Determine the (x, y) coordinate at the center of the cell enclosing the given text.  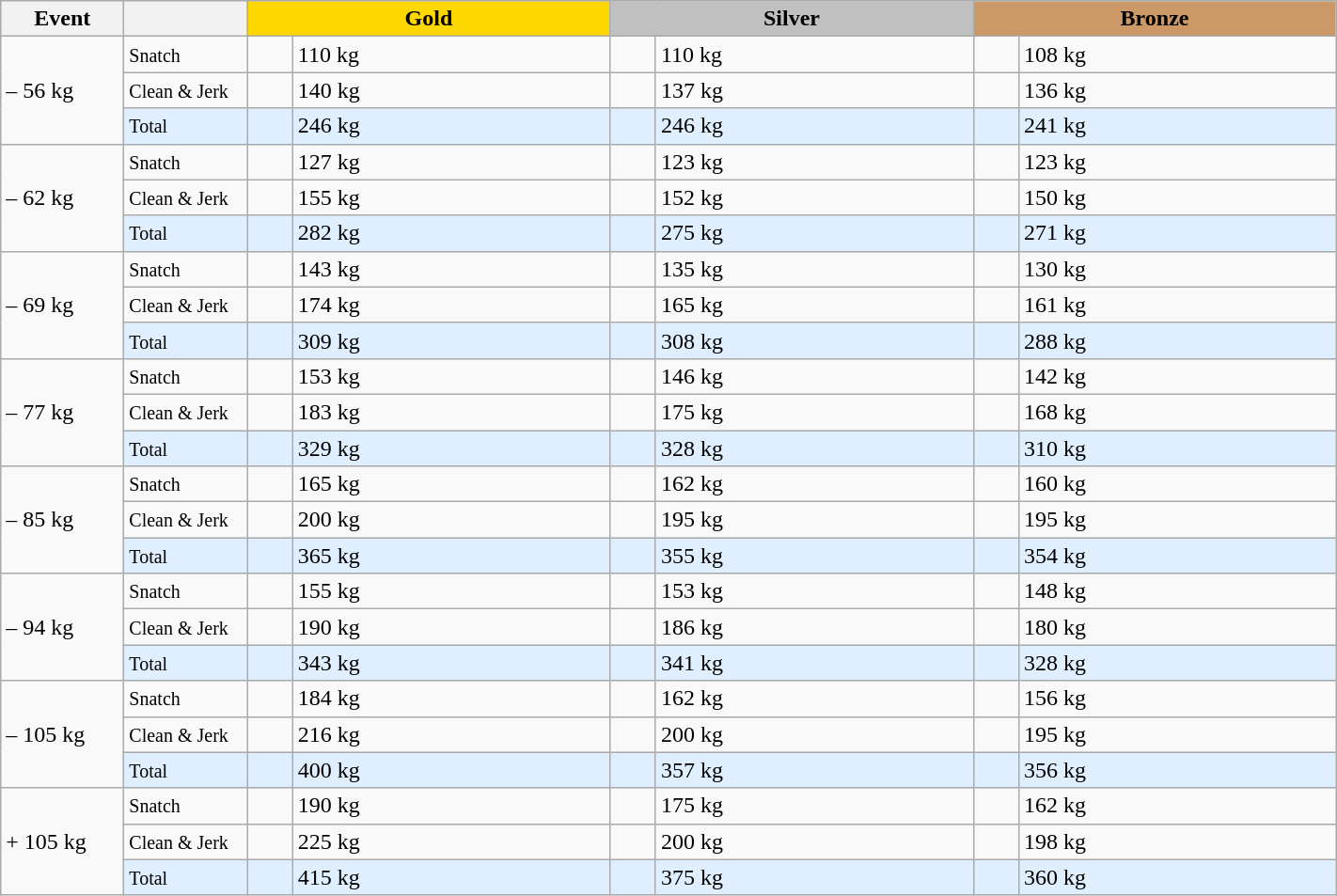
365 kg (451, 556)
– 56 kg (62, 90)
356 kg (1177, 770)
146 kg (814, 376)
108 kg (1177, 55)
+ 105 kg (62, 841)
143 kg (451, 269)
160 kg (1177, 484)
Silver (792, 19)
343 kg (451, 663)
156 kg (1177, 699)
329 kg (451, 448)
360 kg (1177, 877)
400 kg (451, 770)
271 kg (1177, 233)
357 kg (814, 770)
152 kg (814, 197)
355 kg (814, 556)
198 kg (1177, 841)
Bronze (1155, 19)
308 kg (814, 340)
225 kg (451, 841)
174 kg (451, 305)
282 kg (451, 233)
341 kg (814, 663)
– 69 kg (62, 305)
216 kg (451, 734)
127 kg (451, 162)
– 94 kg (62, 627)
148 kg (1177, 591)
150 kg (1177, 197)
288 kg (1177, 340)
375 kg (814, 877)
130 kg (1177, 269)
135 kg (814, 269)
184 kg (451, 699)
Event (62, 19)
186 kg (814, 627)
241 kg (1177, 126)
– 85 kg (62, 520)
– 62 kg (62, 197)
183 kg (451, 412)
Gold (429, 19)
140 kg (451, 90)
309 kg (451, 340)
168 kg (1177, 412)
161 kg (1177, 305)
– 77 kg (62, 412)
– 105 kg (62, 734)
137 kg (814, 90)
136 kg (1177, 90)
142 kg (1177, 376)
415 kg (451, 877)
354 kg (1177, 556)
275 kg (814, 233)
310 kg (1177, 448)
180 kg (1177, 627)
